Detect which cell encompasses the target text, then output its (x, y) center coordinate. 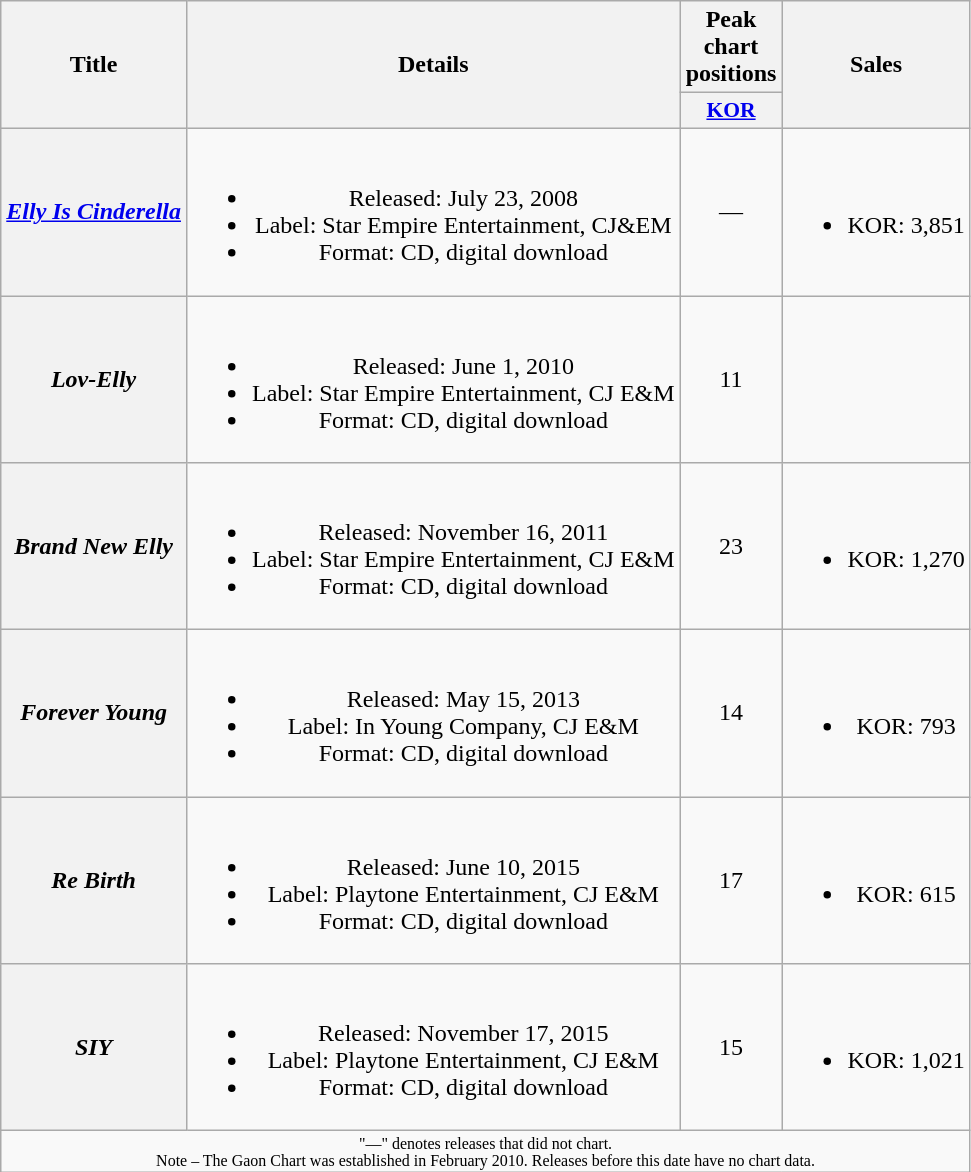
KOR: 1,270 (876, 546)
Elly Is Cinderella (94, 212)
KOR: 1,021 (876, 1048)
Released: May 15, 2013Label: In Young Company, CJ E&MFormat: CD, digital download (433, 714)
Released: June 1, 2010Label: Star Empire Entertainment, CJ E&MFormat: CD, digital download (433, 380)
KOR: 615 (876, 880)
KOR: 3,851 (876, 212)
Lov-Elly (94, 380)
Peak chartpositions (731, 47)
15 (731, 1048)
KOR (731, 111)
Released: November 16, 2011Label: Star Empire Entertainment, CJ E&MFormat: CD, digital download (433, 546)
Released: November 17, 2015Label: Playtone Entertainment, CJ E&MFormat: CD, digital download (433, 1048)
Brand New Elly (94, 546)
Forever Young (94, 714)
14 (731, 714)
KOR: 793 (876, 714)
Details (433, 65)
— (731, 212)
Released: July 23, 2008Label: Star Empire Entertainment, CJ&EMFormat: CD, digital download (433, 212)
Sales (876, 65)
17 (731, 880)
Title (94, 65)
11 (731, 380)
23 (731, 546)
SIY (94, 1048)
Released: June 10, 2015Label: Playtone Entertainment, CJ E&MFormat: CD, digital download (433, 880)
"—" denotes releases that did not chart.Note – The Gaon Chart was established in February 2010. Releases before this date have no chart data. (486, 1152)
Re Birth (94, 880)
